From the cell containing the given text, extract its center point as [X, Y] coordinate. 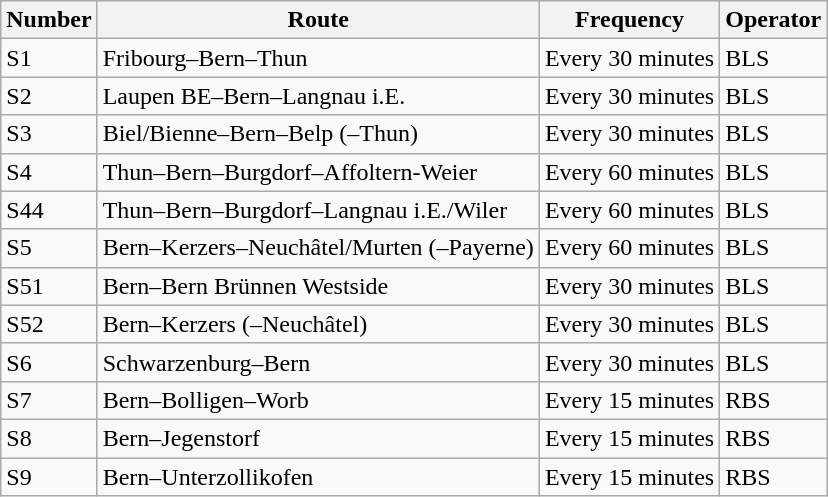
S51 [49, 286]
Thun–Bern–Burgdorf–Langnau i.E./Wiler [318, 210]
S6 [49, 362]
S9 [49, 477]
Number [49, 20]
S8 [49, 438]
Bern–Unterzollikofen [318, 477]
Schwarzenburg–Bern [318, 362]
Thun–Bern–Burgdorf–Affoltern-Weier [318, 172]
S2 [49, 96]
S4 [49, 172]
Operator [774, 20]
Bern–Kerzers–Neuchâtel/Murten (–Payerne) [318, 248]
Bern–Kerzers (–Neuchâtel) [318, 324]
Fribourg–Bern–Thun [318, 58]
S7 [49, 400]
S5 [49, 248]
Bern–Bolligen–Worb [318, 400]
S3 [49, 134]
S44 [49, 210]
Bern–Bern Brünnen Westside [318, 286]
Route [318, 20]
S1 [49, 58]
Laupen BE–Bern–Langnau i.E. [318, 96]
Biel/Bienne–Bern–Belp (–Thun) [318, 134]
S52 [49, 324]
Bern–Jegenstorf [318, 438]
Frequency [629, 20]
